Find where the given text appears and provide that cell's center as (X, Y) coordinate. 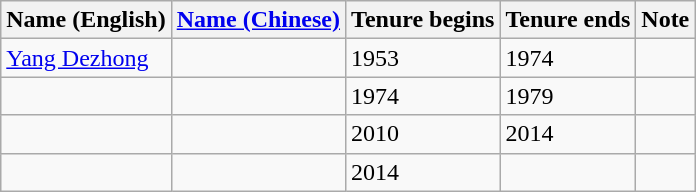
1953 (423, 58)
1979 (568, 96)
Note (666, 20)
Tenure begins (423, 20)
Name (Chinese) (258, 20)
Name (English) (86, 20)
2010 (423, 134)
Yang Dezhong (86, 58)
Tenure ends (568, 20)
